Find where the given text appears and provide that cell's center as (X, Y) coordinate. 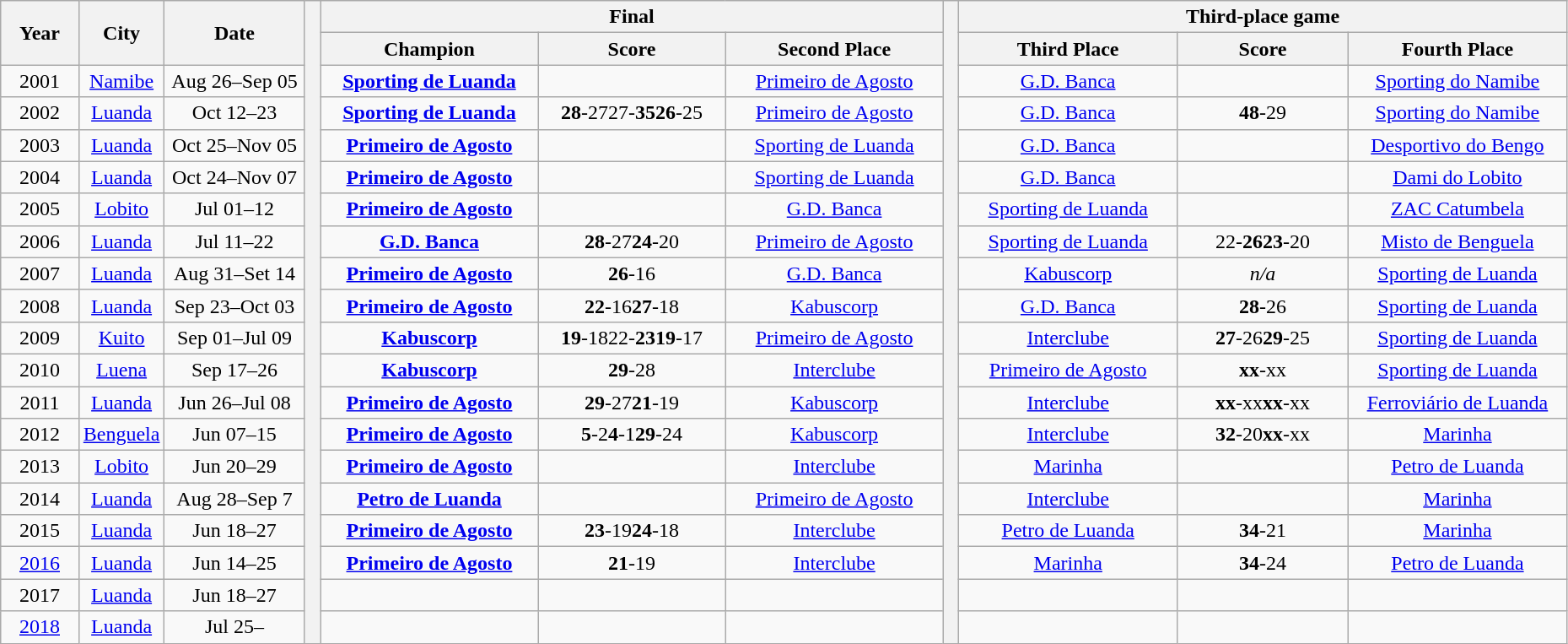
Jul 01–12 (234, 209)
Jun 07–15 (234, 435)
Dami do Lobito (1458, 177)
Third Place (1068, 49)
xx-xx (1264, 370)
2015 (40, 531)
2005 (40, 209)
Aug 31–Set 14 (234, 273)
Jun 20–29 (234, 467)
32-20xx-xx (1264, 435)
21-19 (631, 563)
2013 (40, 467)
Jul 11–22 (234, 241)
Oct 25–Nov 05 (234, 145)
19-1822-2319-17 (631, 338)
2018 (40, 627)
2011 (40, 403)
2006 (40, 241)
34-21 (1264, 531)
2007 (40, 273)
Sep 01–Jul 09 (234, 338)
Luena (121, 370)
48-29 (1264, 113)
26-16 (631, 273)
City (121, 33)
2016 (40, 563)
Aug 28–Sep 7 (234, 499)
29-2721-19 (631, 403)
5-24-129-24 (631, 435)
xx-xxxx-xx (1264, 403)
Jun 14–25 (234, 563)
Date (234, 33)
Year (40, 33)
Kuito (121, 338)
29-28 (631, 370)
28-2727-3526-25 (631, 113)
Aug 26–Sep 05 (234, 81)
2009 (40, 338)
Second Place (835, 49)
2002 (40, 113)
n/a (1264, 273)
2008 (40, 306)
22-1627-18 (631, 306)
Oct 12–23 (234, 113)
2010 (40, 370)
27-2629-25 (1264, 338)
2014 (40, 499)
28-26 (1264, 306)
2017 (40, 595)
Jul 25– (234, 627)
Oct 24–Nov 07 (234, 177)
ZAC Catumbela (1458, 209)
Desportivo do Bengo (1458, 145)
23-1924-18 (631, 531)
2003 (40, 145)
2004 (40, 177)
Namibe (121, 81)
22-2623-20 (1264, 241)
Champion (430, 49)
Sep 23–Oct 03 (234, 306)
28-2724-20 (631, 241)
2001 (40, 81)
Fourth Place (1458, 49)
Third-place game (1263, 17)
2012 (40, 435)
Sep 17–26 (234, 370)
34-24 (1264, 563)
Final (633, 17)
Misto de Benguela (1458, 241)
Jun 26–Jul 08 (234, 403)
Benguela (121, 435)
Ferroviário de Luanda (1458, 403)
